Search for the cell housing the specified text and yield its [x, y] center coordinate. 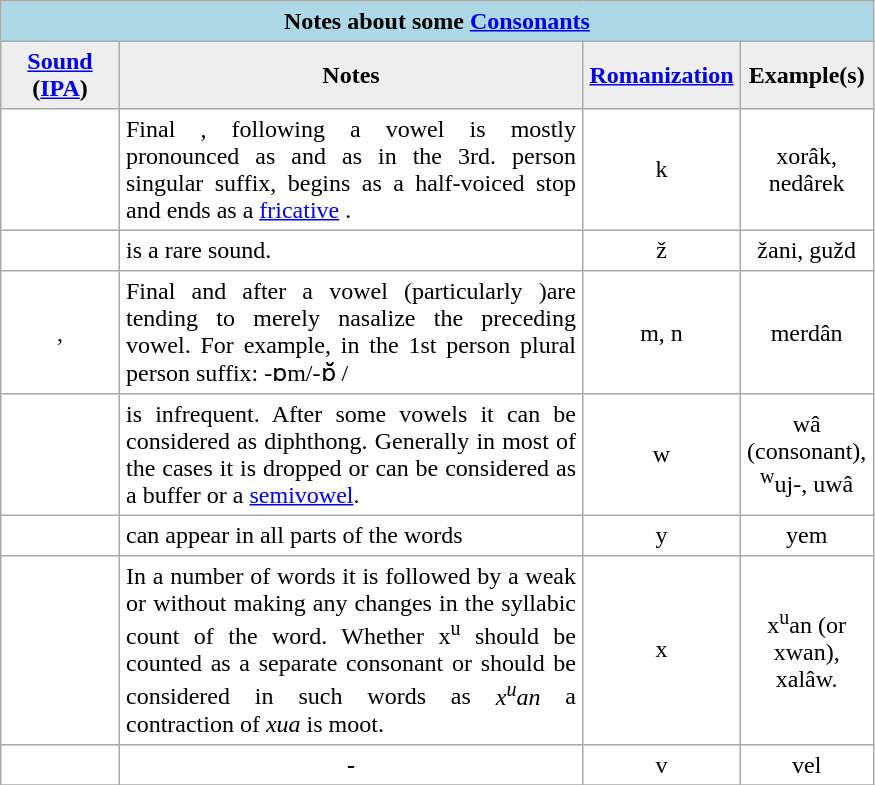
Notes [351, 75]
vel [806, 764]
Notes about some Consonants [437, 21]
w [662, 455]
y [662, 535]
can appear in all parts of the words [351, 535]
wâ (consonant), wuj-, uwâ [806, 455]
k [662, 170]
xuan (or xwan), xalâw. [806, 650]
, [60, 332]
is a rare sound. [351, 250]
merdân [806, 332]
m, n [662, 332]
x [662, 650]
ž [662, 250]
Example(s) [806, 75]
žani, gužd [806, 250]
v [662, 764]
yem [806, 535]
Sound (IPA) [60, 75]
Romanization [662, 75]
Final , following a vowel is mostly pronounced as and as in the 3rd. person singular suffix, begins as a half-voiced stop and ends as a fricative . [351, 170]
- [351, 764]
xorâk, nedârek [806, 170]
